Search for the cell housing the specified text and yield its (X, Y) center coordinate. 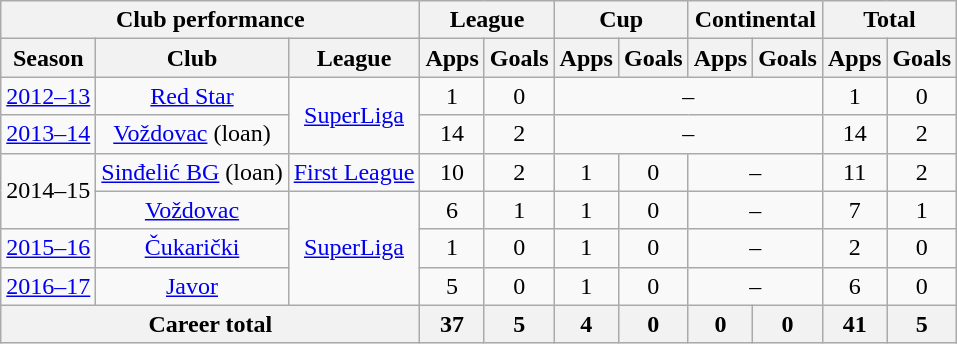
4 (586, 324)
41 (854, 324)
2013–14 (48, 134)
37 (452, 324)
7 (854, 210)
Career total (210, 324)
Cup (621, 20)
Red Star (192, 96)
2015–16 (48, 248)
Club performance (210, 20)
11 (854, 172)
First League (354, 172)
Club (192, 58)
Continental (755, 20)
Sinđelić BG (loan) (192, 172)
Voždovac (loan) (192, 134)
2016–17 (48, 286)
Javor (192, 286)
2014–15 (48, 191)
2012–13 (48, 96)
Season (48, 58)
Voždovac (192, 210)
Total (889, 20)
Čukarički (192, 248)
10 (452, 172)
